Provide the [X, Y] coordinate of the cell's center where the given text is located.  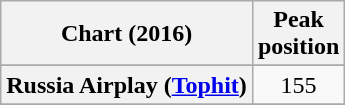
Peak position [298, 34]
155 [298, 85]
Chart (2016) [127, 34]
Russia Airplay (Tophit) [127, 85]
